Detect which cell encompasses the target text, then output its (x, y) center coordinate. 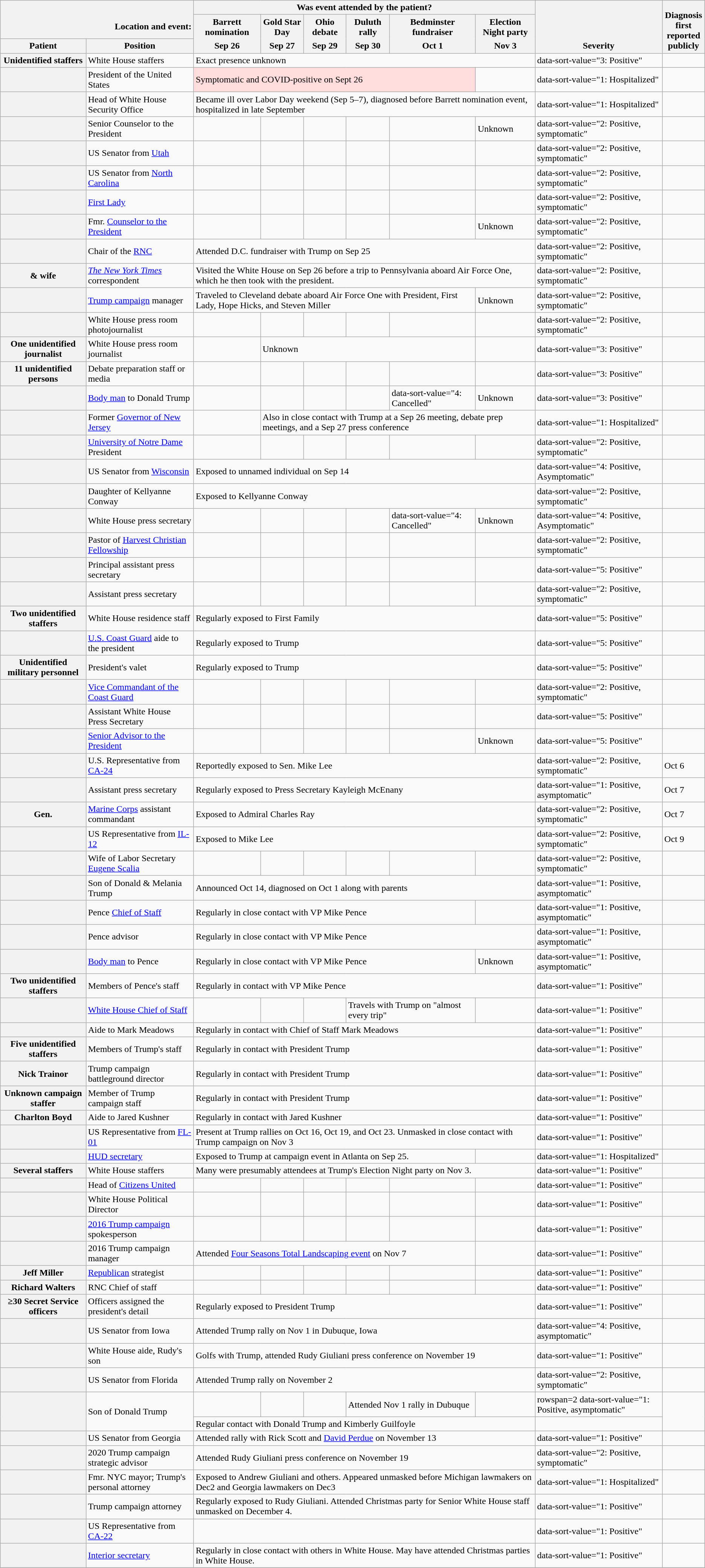
Ohio debate (325, 27)
First Lady (140, 202)
Daughter of Kellyanne Conway (140, 496)
US Representative from FL-01 (140, 1137)
Duluth rally (368, 27)
Attended Four Seasons Total Landscaping event on Nov 7 (334, 1253)
President's valet (140, 668)
Marine Corps assistant commandant (140, 814)
White House press secretary (140, 520)
Head of Citizens United (140, 1185)
rowspan=2 data-sort-value="1: Positive, asymptomatic" (599, 1405)
Pence advisor (140, 936)
2016 Trump campaign manager (140, 1253)
Fmr. NYC mayor; Trump's personal attorney (140, 1482)
Nov 3 (505, 46)
University of Notre Dame President (140, 447)
Exposed to Kellyanne Conway (364, 496)
White House Political Director (140, 1204)
Unidentified military personnel (43, 668)
Symptomatic and COVID-positive on Sept 26 (334, 80)
Also in close contact with Trump at a Sep 26 meeting, debate prep meetings, and a Sep 27 press conference (398, 422)
Present at Trump rallies on Oct 16, Oct 19, and Oct 23. Unmasked in close contact with Trump campaign on Nov 3 (364, 1137)
One unidentified journalist (43, 349)
Senior Counselor to the President (140, 129)
Officers assigned the president's detail (140, 1307)
≥30 Secret Service officers (43, 1307)
Bedminster fundraiser (432, 27)
Member of Trump campaign staff (140, 1098)
Attended Trump rally on November 2 (364, 1380)
Assistant White House Press Secretary (140, 717)
Visited the White House on Sep 26 before a trip to Pennsylvania aboard Air Force One, which he then took with the president. (364, 276)
Charlton Boyd (43, 1117)
Aide to Jared Kushner (140, 1117)
Chair of the RNC (140, 251)
Regularly exposed to Press Secretary Kayleigh McEnany (364, 790)
Body man to Donald Trump (140, 398)
Republican strategist (140, 1273)
President of the United States (140, 80)
US Senator from Florida (140, 1380)
Oct 9 (684, 839)
Election Night party (505, 27)
The New York Times correspondent (140, 276)
Members of Pence's staff (140, 986)
11 unidentified persons (43, 373)
Unknown campaign staffer (43, 1098)
Regularly in contact with Chief of Staff Mark Meadows (364, 1030)
Attended D.C. fundraiser with Trump on Sep 25 (364, 251)
Attended Trump rally on Nov 1 in Dubuque, Iowa (364, 1331)
Exposed to Mike Lee (364, 839)
RNC Chief of staff (140, 1287)
Trump campaign attorney (140, 1506)
Former Governor of New Jersey (140, 422)
Reportedly exposed to Sen. Mike Lee (364, 766)
Severity (599, 27)
Regularly exposed to President Trump (364, 1307)
Jeff Miller (43, 1273)
2020 Trump campaign strategic advisor (140, 1457)
Barrett nomination (227, 27)
Regularly exposed to Rudy Giuliani. Attended Christmas party for Senior White House staff unmasked on December 4. (364, 1506)
Pence Chief of Staff (140, 912)
Gen. (43, 814)
US Representative from CA-22 (140, 1531)
Diagnosis first reported publicly (684, 27)
Was event attended by the patient? (364, 8)
Aide to Mark Meadows (140, 1030)
Patient (43, 46)
& wife (43, 276)
HUD secretary (140, 1156)
Fmr. Counselor to the President (140, 227)
Son of Donald & Melania Trump (140, 888)
Golfs with Trump, attended Rudy Giuliani press conference on November 19 (364, 1356)
Traveled to Cleveland debate aboard Air Force One with President, First Lady, Hope Hicks, and Steven Miller (334, 300)
Regularly in contact with Jared Kushner (364, 1117)
Attended Rudy Giuliani press conference on November 19 (364, 1457)
Exposed to Andrew Giuliani and others. Appeared unmasked before Michigan lawmakers on Dec2 and Georgia lawmakers on Dec3 (364, 1482)
US Representative from IL-12 (140, 839)
Unidentified staffers (43, 60)
Five unidentified staffers (43, 1049)
White House press room photojournalist (140, 324)
data-sort-value="4: Positive, asymptomatic" (599, 1331)
White House press room journalist (140, 349)
Gold Star Day (282, 27)
Exposed to Admiral Charles Ray (364, 814)
Sep 30 (368, 46)
Exact presence unknown (364, 60)
2016 Trump campaign spokesperson (140, 1229)
US Senator from Utah (140, 153)
Regularly in contact with VP Mike Pence (364, 986)
Regularly in close contact with others in White House. May have attended Christmas parties in White House. (364, 1555)
U.S. Representative from CA-24 (140, 766)
White House Chief of Staff (140, 1010)
Sep 29 (325, 46)
Location and event: (97, 27)
Sep 27 (282, 46)
Head of White House Security Office (140, 104)
Trump campaign manager (140, 300)
US Senator from Iowa (140, 1331)
Principal assistant press secretary (140, 569)
Debate preparation staff or media (140, 373)
Regular contact with Donald Trump and Kimberly Guilfoyle (364, 1424)
Senior Advisor to the President (140, 741)
Many were presumably attendees at Trump's Election Night party on Nov 3. (364, 1171)
Several staffers (43, 1171)
Wife of Labor Secretary Eugene Scalia (140, 863)
Travels with Trump on "almost every trip" (411, 1010)
Nick Trainor (43, 1073)
Announced Oct 14, diagnosed on Oct 1 along with parents (364, 888)
Exposed to unnamed individual on Sep 14 (364, 471)
Interior secretary (140, 1555)
Became ill over Labor Day weekend (Sep 5–7), diagnosed before Barrett nomination event, hospitalized in late September (364, 104)
Attended Nov 1 rally in Dubuque (411, 1405)
Pastor of Harvest Christian Fellowship (140, 545)
White House aide, Rudy's son (140, 1356)
Richard Walters (43, 1287)
Trump campaign battleground director (140, 1073)
Son of Donald Trump (140, 1411)
Oct 1 (432, 46)
White House residence staff (140, 619)
Position (140, 46)
Body man to Pence (140, 961)
Attended rally with Rick Scott and David Perdue on November 13 (364, 1438)
Oct 6 (684, 766)
Regularly exposed to First Family (364, 619)
U.S. Coast Guard aide to the president (140, 643)
US Senator from Wisconsin (140, 471)
US Senator from North Carolina (140, 178)
Exposed to Trump at campaign event in Atlanta on Sep 25. (334, 1156)
Members of Trump's staff (140, 1049)
Sep 26 (227, 46)
Vice Commandant of the Coast Guard (140, 692)
US Senator from Georgia (140, 1438)
